Return the [X, Y] coordinate for the center point of the cell that contains the specified text.  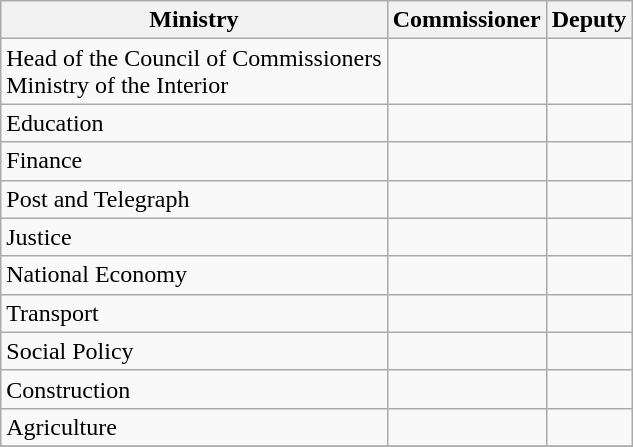
Ministry [194, 20]
Social Policy [194, 351]
Commissioner [466, 20]
Finance [194, 161]
Education [194, 123]
Transport [194, 313]
Agriculture [194, 427]
Head of the Council of CommissionersMinistry of the Interior [194, 72]
Justice [194, 237]
Post and Telegraph [194, 199]
Deputy [589, 20]
Construction [194, 389]
National Economy [194, 275]
